For the text-containing cell, return its midpoint in [X, Y] coordinate format. 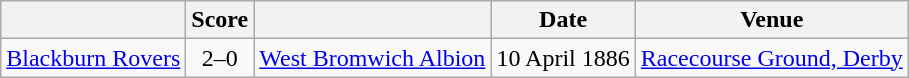
Score [220, 20]
Venue [772, 20]
10 April 1886 [563, 58]
Racecourse Ground, Derby [772, 58]
Blackburn Rovers [94, 58]
2–0 [220, 58]
West Bromwich Albion [372, 58]
Date [563, 20]
